Return (X, Y) of the center of cell containing provided text 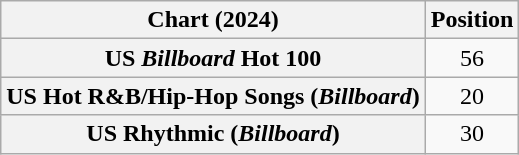
US Billboard Hot 100 (213, 58)
Position (472, 20)
20 (472, 96)
30 (472, 134)
US Hot R&B/Hip-Hop Songs (Billboard) (213, 96)
US Rhythmic (Billboard) (213, 134)
Chart (2024) (213, 20)
56 (472, 58)
